Detect which cell encompasses the target text, then output its [x, y] center coordinate. 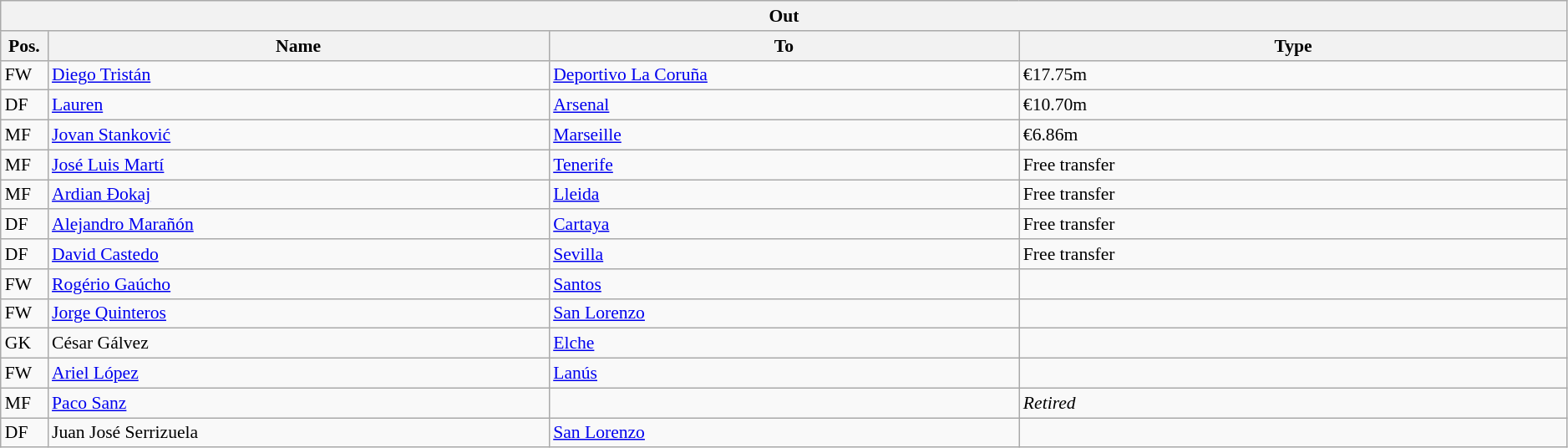
Juan José Serrizuela [298, 433]
€17.75m [1293, 75]
Rogério Gaúcho [298, 284]
Diego Tristán [298, 75]
Paco Sanz [298, 403]
Lleida [784, 195]
Sevilla [784, 254]
Name [298, 46]
Cartaya [784, 225]
Tenerife [784, 165]
Lauren [298, 105]
Ariel López [298, 374]
€6.86m [1293, 135]
Deportivo La Coruña [784, 75]
Marseille [784, 135]
José Luis Martí [298, 165]
Jorge Quinteros [298, 313]
Retired [1293, 403]
Type [1293, 46]
Arsenal [784, 105]
Out [784, 16]
GK [24, 344]
David Castedo [298, 254]
Lanús [784, 374]
Ardian Đokaj [298, 195]
Pos. [24, 46]
€10.70m [1293, 105]
To [784, 46]
Santos [784, 284]
Jovan Stanković [298, 135]
Alejandro Marañón [298, 225]
Elche [784, 344]
César Gálvez [298, 344]
